For the text-containing cell, return its midpoint in (X, Y) coordinate format. 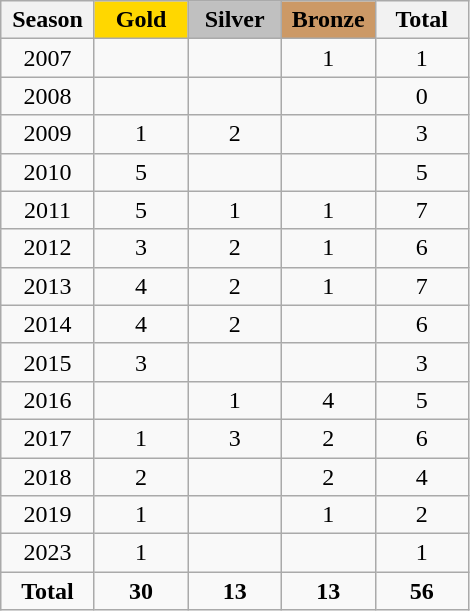
2017 (48, 438)
2016 (48, 400)
2007 (48, 58)
2018 (48, 477)
Bronze (328, 20)
2023 (48, 553)
56 (422, 591)
2012 (48, 248)
2009 (48, 134)
2014 (48, 324)
Silver (235, 20)
Season (48, 20)
2008 (48, 96)
2015 (48, 362)
30 (141, 591)
2013 (48, 286)
2019 (48, 515)
2010 (48, 172)
Gold (141, 20)
2011 (48, 210)
0 (422, 96)
